Return (X, Y) of the center of cell containing provided text 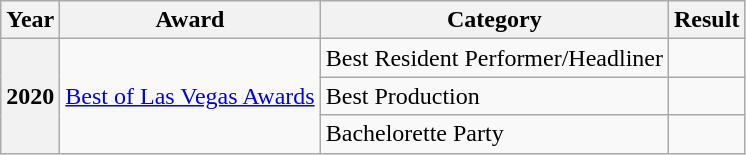
Result (707, 20)
Award (190, 20)
Category (494, 20)
Year (30, 20)
Best Production (494, 96)
Bachelorette Party (494, 134)
2020 (30, 96)
Best Resident Performer/Headliner (494, 58)
Best of Las Vegas Awards (190, 96)
